For the text-containing cell, return its midpoint in (X, Y) coordinate format. 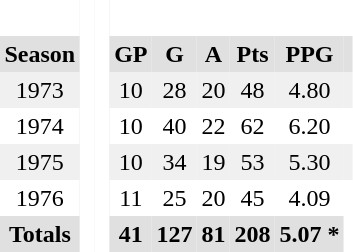
1973 (40, 90)
4.09 (310, 198)
GP (131, 54)
Season (40, 54)
5.07 * (310, 234)
34 (174, 162)
81 (214, 234)
25 (174, 198)
A (214, 54)
6.20 (310, 126)
11 (131, 198)
19 (214, 162)
53 (252, 162)
62 (252, 126)
41 (131, 234)
208 (252, 234)
22 (214, 126)
PPG (310, 54)
G (174, 54)
1976 (40, 198)
Pts (252, 54)
40 (174, 126)
45 (252, 198)
1975 (40, 162)
5.30 (310, 162)
127 (174, 234)
4.80 (310, 90)
48 (252, 90)
1974 (40, 126)
Totals (40, 234)
28 (174, 90)
